Return [X, Y] of the center of cell containing provided text 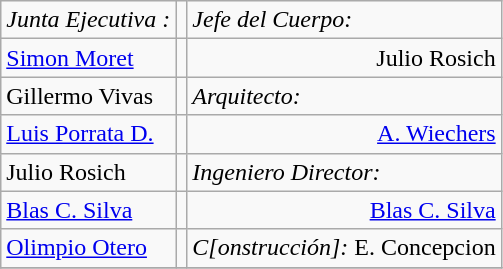
A. Wiechers [344, 134]
Junta Ejecutiva : [88, 20]
Arquitecto: [344, 96]
Simon Moret [88, 58]
Luis Porrata D. [88, 134]
Ingeniero Director: [344, 172]
Olimpio Otero [88, 248]
Gillermo Vivas [88, 96]
C[onstrucción]: E. Concepcion [344, 248]
Jefe del Cuerpo: [344, 20]
